Return (x, y) of the center of cell containing provided text 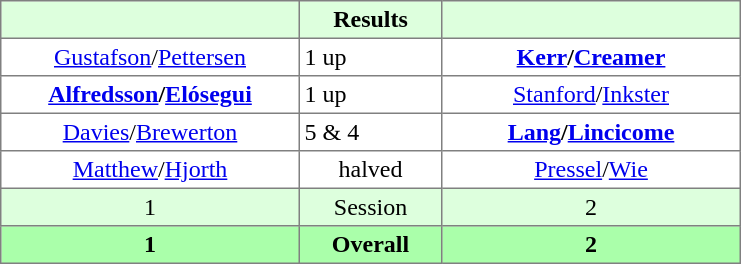
Alfredsson/Elósegui (150, 95)
Gustafson/Pettersen (150, 57)
Lang/Lincicome (591, 132)
Pressel/Wie (591, 170)
Kerr/Creamer (591, 57)
Matthew/Hjorth (150, 170)
Session (370, 207)
halved (370, 170)
Stanford/Inkster (591, 95)
Overall (370, 245)
Results (370, 20)
Davies/Brewerton (150, 132)
5 & 4 (370, 132)
